Return (X, Y) of the center of cell containing provided text 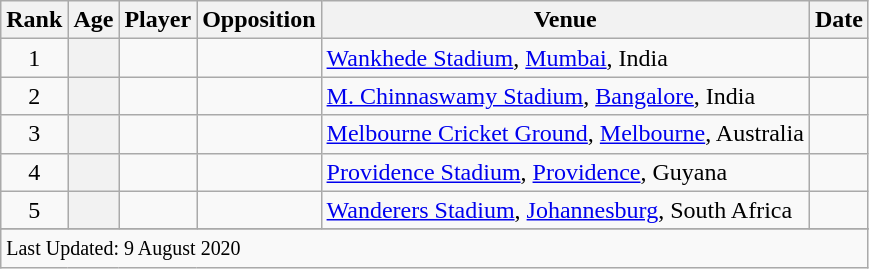
Wankhede Stadium, Mumbai, India (565, 58)
1 (34, 58)
Providence Stadium, Providence, Guyana (565, 172)
4 (34, 172)
Venue (565, 20)
Age (94, 20)
Last Updated: 9 August 2020 (435, 248)
Wanderers Stadium, Johannesburg, South Africa (565, 210)
Date (838, 20)
M. Chinnaswamy Stadium, Bangalore, India (565, 96)
Rank (34, 20)
Melbourne Cricket Ground, Melbourne, Australia (565, 134)
2 (34, 96)
Opposition (259, 20)
5 (34, 210)
3 (34, 134)
Player (158, 20)
